Capture the cell that displays the provided text and extract its (X, Y) central coordinate. 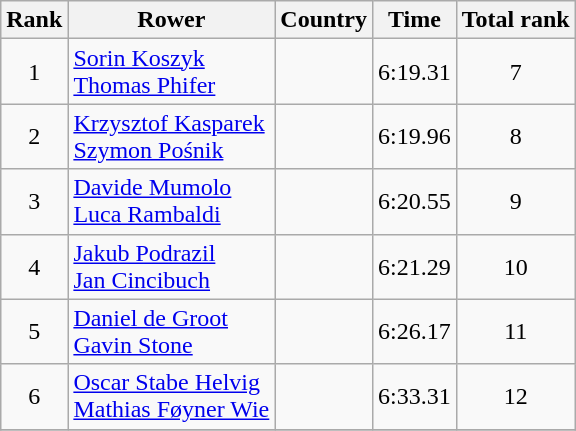
6:26.17 (415, 332)
Daniel de GrootGavin Stone (172, 332)
Davide MumoloLuca Rambaldi (172, 202)
6:20.55 (415, 202)
3 (34, 202)
9 (516, 202)
4 (34, 266)
1 (34, 72)
11 (516, 332)
8 (516, 136)
Rower (172, 20)
2 (34, 136)
5 (34, 332)
6:33.31 (415, 396)
6:21.29 (415, 266)
Krzysztof KasparekSzymon Pośnik (172, 136)
6:19.96 (415, 136)
12 (516, 396)
Total rank (516, 20)
Rank (34, 20)
Jakub PodrazilJan Cincibuch (172, 266)
Sorin KoszykThomas Phifer (172, 72)
Time (415, 20)
7 (516, 72)
6:19.31 (415, 72)
6 (34, 396)
Oscar Stabe HelvigMathias Føyner Wie (172, 396)
10 (516, 266)
Country (324, 20)
